Search for the cell housing the specified text and yield its (X, Y) center coordinate. 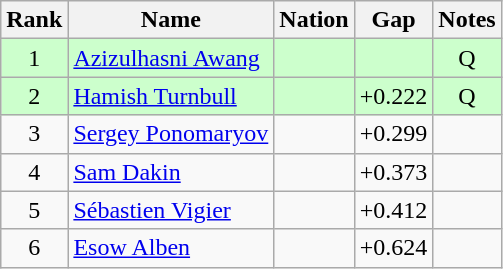
2 (34, 96)
+0.624 (394, 248)
3 (34, 134)
Name (171, 20)
5 (34, 210)
Sébastien Vigier (171, 210)
+0.222 (394, 96)
Hamish Turnbull (171, 96)
Notes (467, 20)
4 (34, 172)
Sergey Ponomaryov (171, 134)
Gap (394, 20)
+0.373 (394, 172)
Rank (34, 20)
Esow Alben (171, 248)
+0.299 (394, 134)
6 (34, 248)
Azizulhasni Awang (171, 58)
Sam Dakin (171, 172)
Nation (314, 20)
+0.412 (394, 210)
1 (34, 58)
